Extract the (x, y) coordinate from the center of the cell holding the provided text.  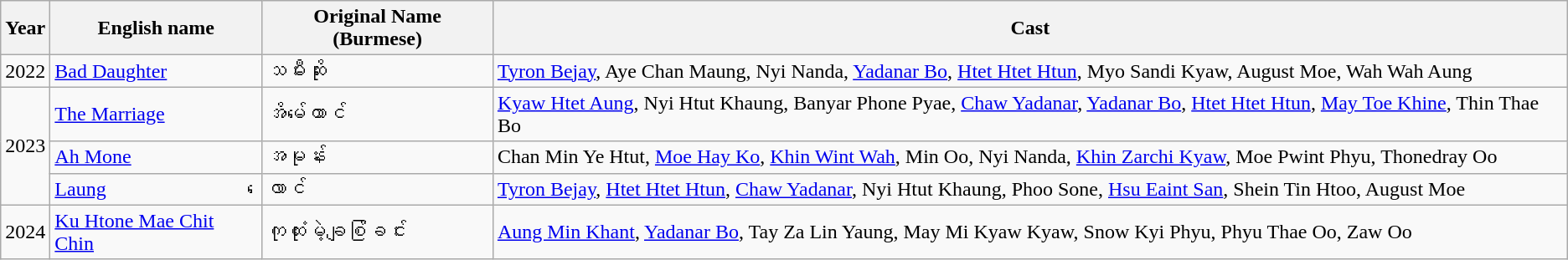
The Marriage (156, 114)
Ku Htone Mae Chit Chin (156, 232)
English name (156, 28)
အိမ်ထောင် (378, 114)
Aung Min Khant, Yadanar Bo, Tay Za Lin Yaung, May Mi Kyaw Kyaw, Snow Kyi Phyu, Phyu Thae Oo, Zaw Oo (1030, 232)
2024 (25, 232)
2023 (25, 145)
Bad Daughter (156, 71)
ကုထုံးမဲ့ချစ်ခြင်း (378, 232)
Laung (156, 189)
Original Name (Burmese) (378, 28)
Ah Mone (156, 157)
Tyron Bejay, Htet Htet Htun, Chaw Yadanar, Nyi Htut Khaung, Phoo Sone, Hsu Eaint San, Shein Tin Htoo, August Moe (1030, 189)
2022 (25, 71)
Cast (1030, 28)
Chan Min Ye Htut, Moe Hay Ko, Khin Wint Wah, Min Oo, Nyi Nanda, Khin Zarchi Kyaw, Moe Pwint Phyu, Thonedray Oo (1030, 157)
အမုန်း (378, 157)
သမီးဆိုး (378, 71)
Year (25, 28)
Tyron Bejay, Aye Chan Maung, Nyi Nanda, Yadanar Bo, Htet Htet Htun, Myo Sandi Kyaw, August Moe, Wah Wah Aung (1030, 71)
လောင် (378, 189)
Kyaw Htet Aung, Nyi Htut Khaung, Banyar Phone Pyae, Chaw Yadanar, Yadanar Bo, Htet Htet Htun, May Toe Khine, Thin Thae Bo (1030, 114)
